Scan for the cell matching the given text and deliver its [x, y] coordinate at center. 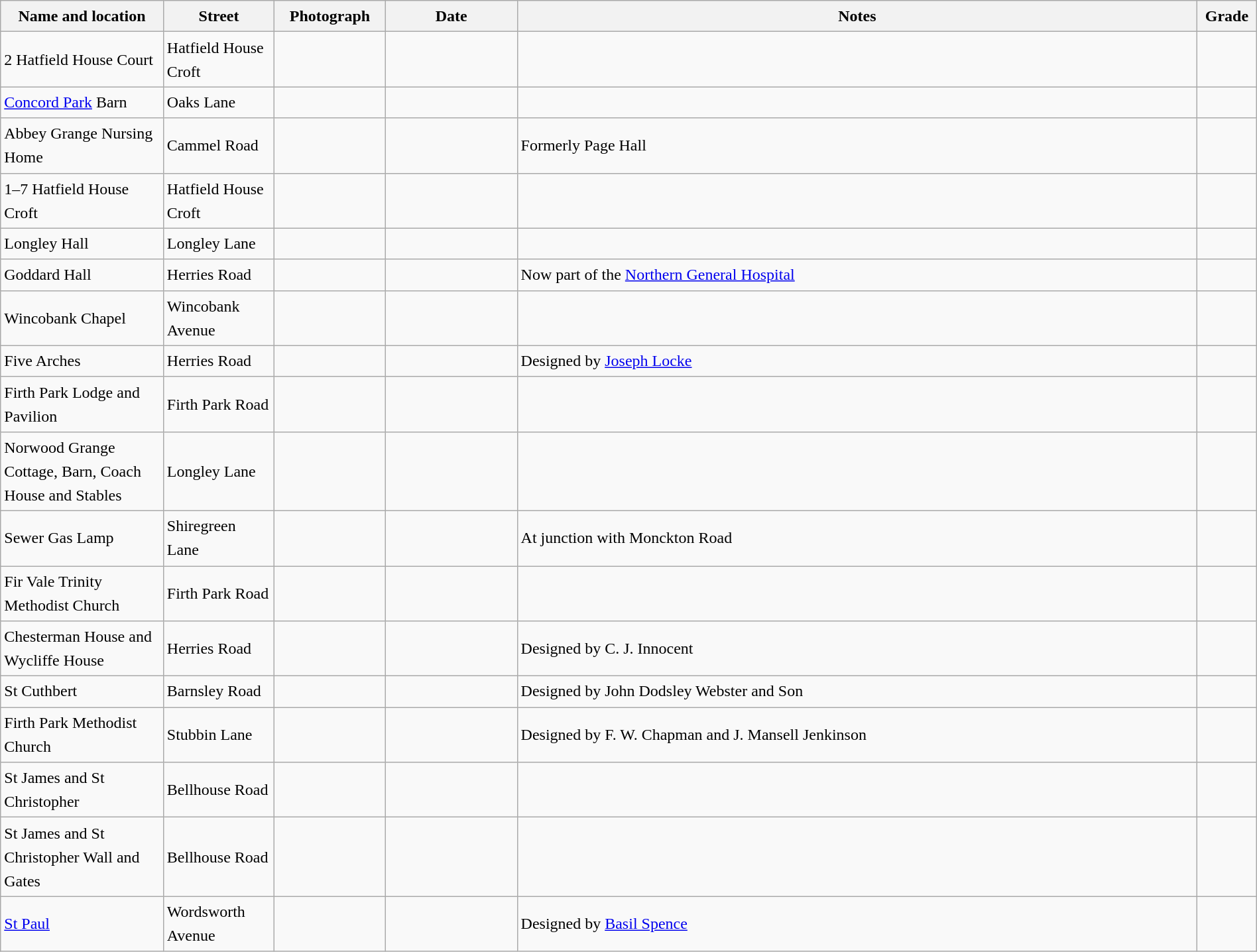
Designed by F. W. Chapman and J. Mansell Jenkinson [857, 735]
St James and St Christopher Wall and Gates [82, 857]
Norwood Grange Cottage, Barn, Coach House and Stables [82, 471]
St Cuthbert [82, 692]
Sewer Gas Lamp [82, 538]
Fir Vale Trinity Methodist Church [82, 594]
Designed by Joseph Locke [857, 361]
Cammel Road [219, 146]
Name and location [82, 16]
Photograph [330, 16]
Formerly Page Hall [857, 146]
Wordsworth Avenue [219, 924]
Oaks Lane [219, 102]
Street [219, 16]
Goddard Hall [82, 274]
Wincobank Chapel [82, 318]
Notes [857, 16]
Designed by C. J. Innocent [857, 648]
Grade [1227, 16]
Designed by Basil Spence [857, 924]
Date [451, 16]
Five Arches [82, 361]
Abbey Grange Nursing Home [82, 146]
Designed by John Dodsley Webster and Son [857, 692]
St Paul [82, 924]
St James and St Christopher [82, 790]
Concord Park Barn [82, 102]
Firth Park Methodist Church [82, 735]
2 Hatfield House Court [82, 60]
Stubbin Lane [219, 735]
Wincobank Avenue [219, 318]
Chesterman House and Wycliffe House [82, 648]
Barnsley Road [219, 692]
1–7 Hatfield House Croft [82, 200]
At junction with Monckton Road [857, 538]
Now part of the Northern General Hospital [857, 274]
Longley Hall [82, 244]
Shiregreen Lane [219, 538]
Firth Park Lodge and Pavilion [82, 404]
